Search for the cell housing the specified text and yield its (x, y) center coordinate. 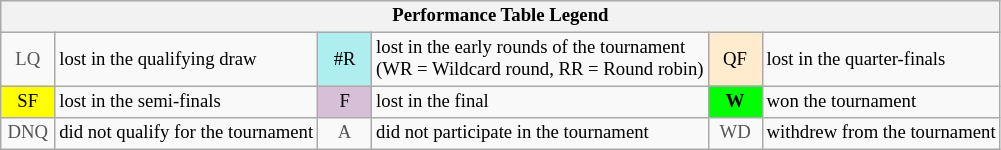
withdrew from the tournament (881, 134)
W (735, 102)
WD (735, 134)
lost in the qualifying draw (186, 60)
Performance Table Legend (500, 16)
did not qualify for the tournament (186, 134)
lost in the early rounds of the tournament(WR = Wildcard round, RR = Round robin) (540, 60)
#R (345, 60)
DNQ (28, 134)
LQ (28, 60)
lost in the semi-finals (186, 102)
A (345, 134)
lost in the final (540, 102)
QF (735, 60)
SF (28, 102)
lost in the quarter-finals (881, 60)
F (345, 102)
won the tournament (881, 102)
did not participate in the tournament (540, 134)
